Capture the cell that displays the provided text and extract its [X, Y] central coordinate. 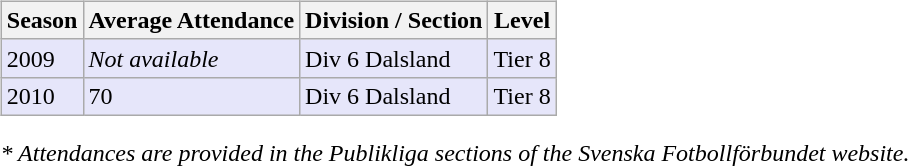
Season [42, 20]
Average Attendance [192, 20]
Division / Section [394, 20]
70 [192, 96]
Level [522, 20]
Not available [192, 58]
2010 [42, 96]
2009 [42, 58]
